From the cell containing the given text, extract its center point as [x, y] coordinate. 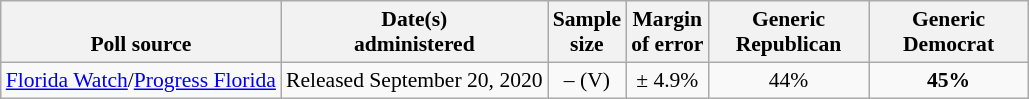
Date(s)administered [414, 32]
Florida Watch/Progress Florida [141, 80]
45% [948, 80]
Released September 20, 2020 [414, 80]
GenericRepublican [788, 32]
Samplesize [587, 32]
Poll source [141, 32]
GenericDemocrat [948, 32]
– (V) [587, 80]
Marginof error [667, 32]
± 4.9% [667, 80]
44% [788, 80]
